Identify which cell holds the provided text, then report its [X, Y] central coordinate. 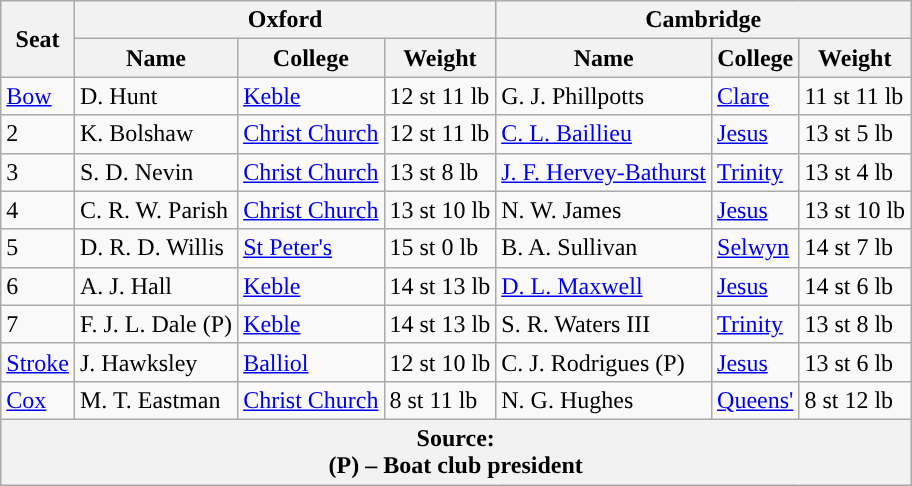
B. A. Sullivan [604, 248]
D. Hunt [156, 96]
N. G. Hughes [604, 400]
St Peter's [311, 248]
15 st 0 lb [440, 248]
S. R. Waters III [604, 324]
C. J. Rodrigues (P) [604, 362]
Bow [38, 96]
S. D. Nevin [156, 172]
8 st 12 lb [855, 400]
Source:(P) – Boat club president [456, 452]
4 [38, 210]
D. L. Maxwell [604, 286]
14 st 7 lb [855, 248]
N. W. James [604, 210]
Cambridge [704, 20]
M. T. Eastman [156, 400]
Oxford [284, 20]
Clare [756, 96]
J. F. Hervey-Bathurst [604, 172]
C. R. W. Parish [156, 210]
Seat [38, 39]
F. J. L. Dale (P) [156, 324]
3 [38, 172]
G. J. Phillpotts [604, 96]
11 st 11 lb [855, 96]
6 [38, 286]
7 [38, 324]
Queens' [756, 400]
14 st 6 lb [855, 286]
Balliol [311, 362]
A. J. Hall [156, 286]
D. R. D. Willis [156, 248]
13 st 6 lb [855, 362]
2 [38, 134]
C. L. Baillieu [604, 134]
13 st 4 lb [855, 172]
Stroke [38, 362]
J. Hawksley [156, 362]
13 st 5 lb [855, 134]
Selwyn [756, 248]
12 st 10 lb [440, 362]
K. Bolshaw [156, 134]
Cox [38, 400]
5 [38, 248]
8 st 11 lb [440, 400]
